Return (x, y) of the center of cell containing provided text 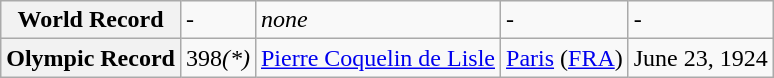
Paris (FRA) (565, 58)
June 23, 1924 (700, 58)
Olympic Record (91, 58)
398(*) (218, 58)
none (378, 20)
Pierre Coquelin de Lisle (378, 58)
World Record (91, 20)
